Identify which cell holds the provided text, then report its (X, Y) central coordinate. 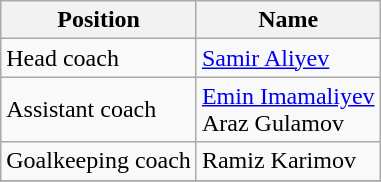
Position (99, 20)
Emin Imamaliyev Araz Gulamov (288, 110)
Name (288, 20)
Samir Aliyev (288, 58)
Head coach (99, 58)
Ramiz Karimov (288, 161)
Assistant coach (99, 110)
Goalkeeping coach (99, 161)
